Find where the given text appears and provide that cell's center as [X, Y] coordinate. 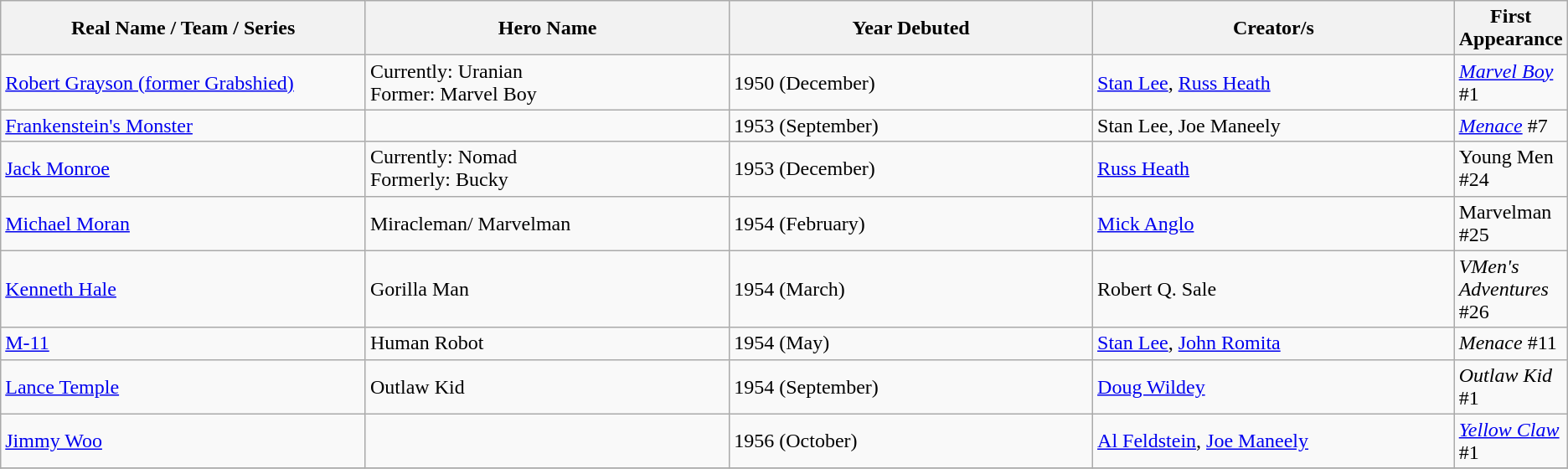
Outlaw Kid #1 [1511, 387]
1953 (September) [911, 126]
Robert Grayson (former Grabshied) [183, 82]
1954 (September) [911, 387]
1954 (May) [911, 343]
Doug Wildey [1274, 387]
Lance Temple [183, 387]
Frankenstein's Monster [183, 126]
VMen's Adventures #26 [1511, 289]
Yellow Claw #1 [1511, 441]
Currently: UranianFormer: Marvel Boy [547, 82]
Menace #7 [1511, 126]
Creator/s [1274, 28]
Jack Monroe [183, 169]
Currently: NomadFormerly: Bucky [547, 169]
Kenneth Hale [183, 289]
Marvelman #25 [1511, 223]
Mick Anglo [1274, 223]
Outlaw Kid [547, 387]
Stan Lee, Russ Heath [1274, 82]
Real Name / Team / Series [183, 28]
Human Robot [547, 343]
Miracleman/ Marvelman [547, 223]
1954 (February) [911, 223]
1954 (March) [911, 289]
Marvel Boy #1 [1511, 82]
Young Men #24 [1511, 169]
Stan Lee, John Romita [1274, 343]
1950 (December) [911, 82]
Al Feldstein, Joe Maneely [1274, 441]
Menace #11 [1511, 343]
Robert Q. Sale [1274, 289]
1956 (October) [911, 441]
Year Debuted [911, 28]
1953 (December) [911, 169]
Hero Name [547, 28]
Jimmy Woo [183, 441]
Stan Lee, Joe Maneely [1274, 126]
First Appearance [1511, 28]
Michael Moran [183, 223]
Russ Heath [1274, 169]
M-11 [183, 343]
Gorilla Man [547, 289]
